Return the [X, Y] coordinate for the center point of the cell that contains the specified text.  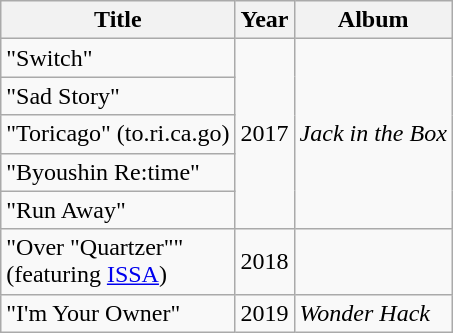
"Byoushin Re:time" [118, 172]
Year [264, 20]
"Over "Quartzer""(featuring ISSA) [118, 262]
Title [118, 20]
Album [373, 20]
Jack in the Box [373, 134]
2019 [264, 313]
2018 [264, 262]
"Toricago" (to.ri.ca.go) [118, 134]
"Sad Story" [118, 96]
"Run Away" [118, 210]
2017 [264, 134]
"I'm Your Owner" [118, 313]
"Switch" [118, 58]
Wonder Hack [373, 313]
